Output the [X, Y] coordinate of the center of the cell containing the given text.  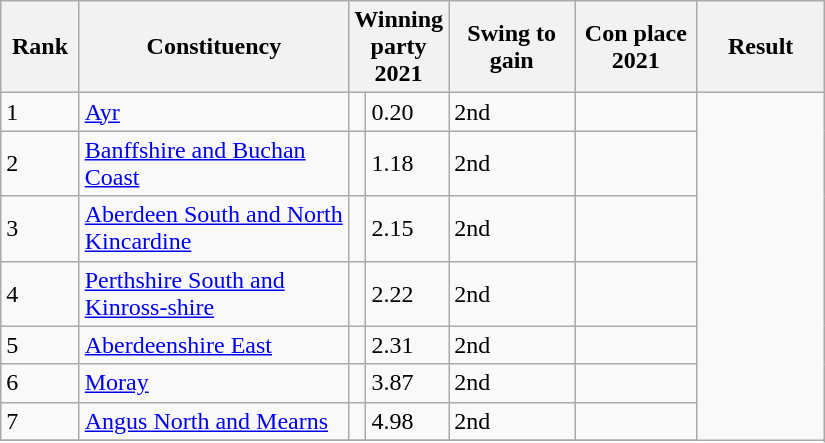
Result [760, 47]
Perthshire South and Kinross-shire [214, 294]
Angus North and Mearns [214, 421]
Winning party 2021 [399, 47]
1.18 [408, 164]
5 [40, 345]
6 [40, 383]
Swing to gain [512, 47]
4 [40, 294]
Banffshire and Buchan Coast [214, 164]
Aberdeen South and North Kincardine [214, 228]
0.20 [408, 112]
2.22 [408, 294]
3.87 [408, 383]
Ayr [214, 112]
Con place 2021 [636, 47]
Constituency [214, 47]
4.98 [408, 421]
Moray [214, 383]
Rank [40, 47]
1 [40, 112]
Aberdeenshire East [214, 345]
2.15 [408, 228]
3 [40, 228]
2.31 [408, 345]
2 [40, 164]
7 [40, 421]
